Determine the [x, y] coordinate at the center of the cell enclosing the given text.  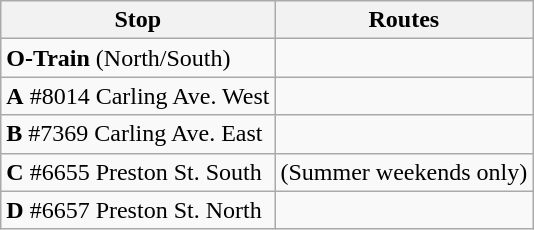
O-Train (North/South) [138, 58]
Routes [404, 20]
D #6657 Preston St. North [138, 210]
C #6655 Preston St. South [138, 172]
Stop [138, 20]
B #7369 Carling Ave. East [138, 134]
(Summer weekends only) [404, 172]
A #8014 Carling Ave. West [138, 96]
